Return (x, y) of the center of cell containing provided text 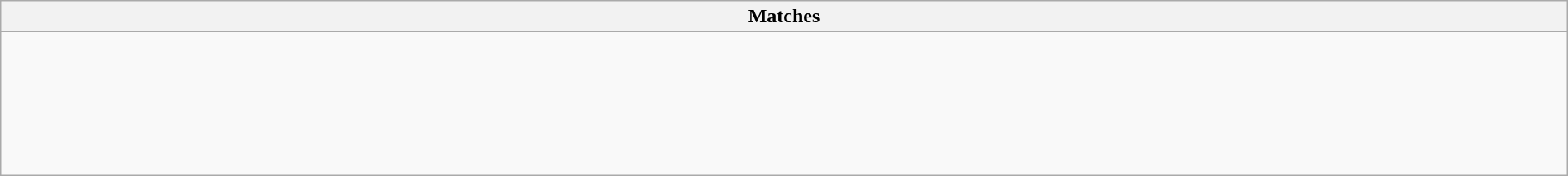
Matches (784, 17)
